Return [X, Y] of the center of cell containing provided text 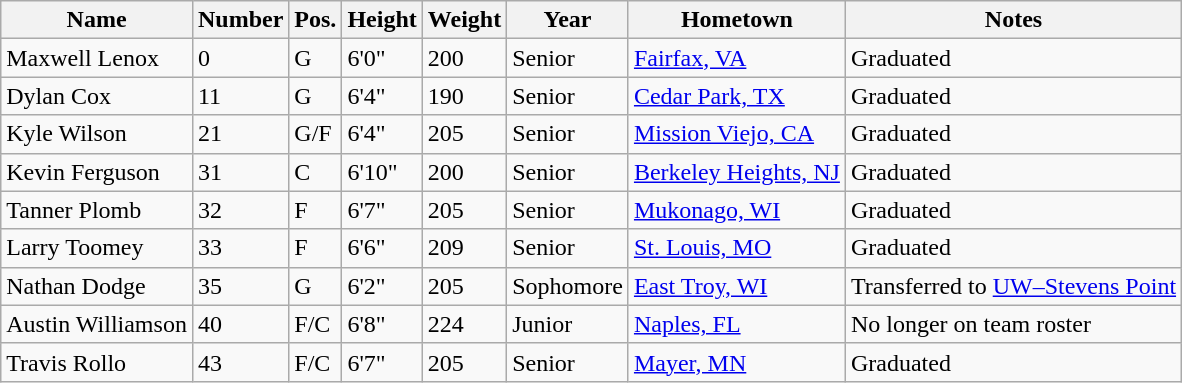
40 [240, 324]
Mayer, MN [736, 362]
Tanner Plomb [97, 210]
6'2" [382, 286]
Kevin Ferguson [97, 172]
21 [240, 134]
Hometown [736, 20]
Junior [568, 324]
43 [240, 362]
11 [240, 96]
Sophomore [568, 286]
Name [97, 20]
Travis Rollo [97, 362]
Larry Toomey [97, 248]
Mukonago, WI [736, 210]
No longer on team roster [1013, 324]
6'8" [382, 324]
35 [240, 286]
Dylan Cox [97, 96]
Naples, FL [736, 324]
Mission Viejo, CA [736, 134]
Kyle Wilson [97, 134]
6'10" [382, 172]
Pos. [316, 20]
33 [240, 248]
Maxwell Lenox [97, 58]
Number [240, 20]
Weight [464, 20]
0 [240, 58]
Austin Williamson [97, 324]
Year [568, 20]
224 [464, 324]
East Troy, WI [736, 286]
209 [464, 248]
32 [240, 210]
Notes [1013, 20]
Height [382, 20]
Berkeley Heights, NJ [736, 172]
St. Louis, MO [736, 248]
G/F [316, 134]
Fairfax, VA [736, 58]
31 [240, 172]
190 [464, 96]
6'6" [382, 248]
Transferred to UW–Stevens Point [1013, 286]
Nathan Dodge [97, 286]
6'0" [382, 58]
C [316, 172]
Cedar Park, TX [736, 96]
